Determine the [x, y] coordinate at the center of the cell enclosing the given text.  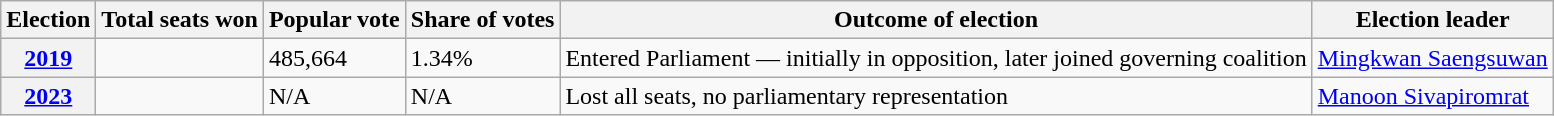
Popular vote [334, 20]
2019 [48, 58]
485,664 [334, 58]
Lost all seats, no parliamentary representation [936, 96]
Election [48, 20]
Total seats won [180, 20]
Outcome of election [936, 20]
Share of votes [482, 20]
Mingkwan Saengsuwan [1432, 58]
Manoon Sivapiromrat [1432, 96]
Entered Parliament — initially in opposition, later joined governing coalition [936, 58]
Election leader [1432, 20]
1.34% [482, 58]
2023 [48, 96]
